Extract the (X, Y) coordinate from the center of the cell holding the provided text.  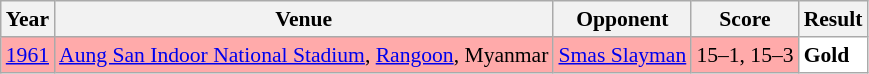
Opponent (622, 19)
Venue (304, 19)
Result (834, 19)
Aung San Indoor National Stadium, Rangoon, Myanmar (304, 55)
Smas Slayman (622, 55)
Year (28, 19)
15–1, 15–3 (744, 55)
Score (744, 19)
Gold (834, 55)
1961 (28, 55)
